Search for the cell housing the specified text and yield its (X, Y) center coordinate. 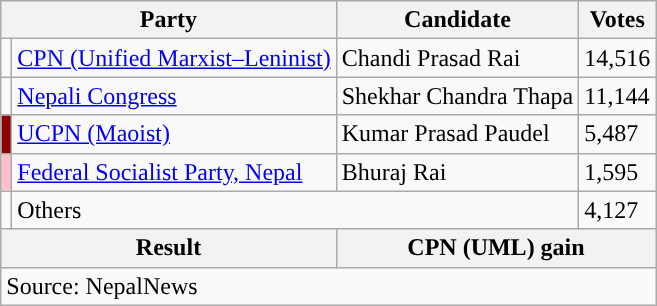
Others (296, 210)
Shekhar Chandra Thapa (458, 96)
11,144 (618, 96)
5,487 (618, 134)
Nepali Congress (174, 96)
CPN (UML) gain (496, 248)
CPN (Unified Marxist–Leninist) (174, 58)
Chandi Prasad Rai (458, 58)
14,516 (618, 58)
UCPN (Maoist) (174, 134)
Federal Socialist Party, Nepal (174, 172)
4,127 (618, 210)
Party (168, 20)
Votes (618, 20)
Result (168, 248)
Source: NepalNews (328, 286)
Bhuraj Rai (458, 172)
Kumar Prasad Paudel (458, 134)
1,595 (618, 172)
Candidate (458, 20)
